Capture the cell that displays the provided text and extract its [x, y] central coordinate. 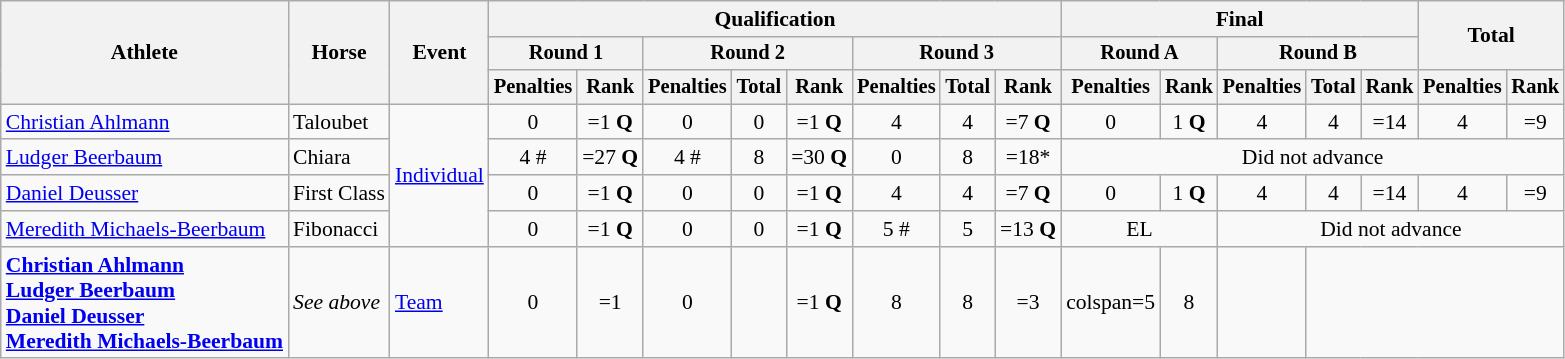
=30 Q [819, 158]
colspan=5 [1110, 303]
Christian AhlmannLudger BeerbaumDaniel DeusserMeredith Michaels-Beerbaum [144, 303]
Event [440, 52]
=18* [1028, 158]
Final [1240, 19]
Round 2 [748, 54]
Round B [1318, 54]
Horse [339, 52]
EL [1140, 229]
=13 Q [1028, 229]
Taloubet [339, 122]
Daniel Deusser [144, 193]
Athlete [144, 52]
Meredith Michaels-Beerbaum [144, 229]
Team [440, 303]
Ludger Beerbaum [144, 158]
Fibonacci [339, 229]
5 [968, 229]
=3 [1028, 303]
First Class [339, 193]
Round 1 [566, 54]
Round 3 [956, 54]
5 # [896, 229]
See above [339, 303]
Christian Ahlmann [144, 122]
=1 [610, 303]
Individual [440, 175]
Qualification [775, 19]
=27 Q [610, 158]
Chiara [339, 158]
Round A [1140, 54]
